Search for the cell housing the specified text and yield its (X, Y) center coordinate. 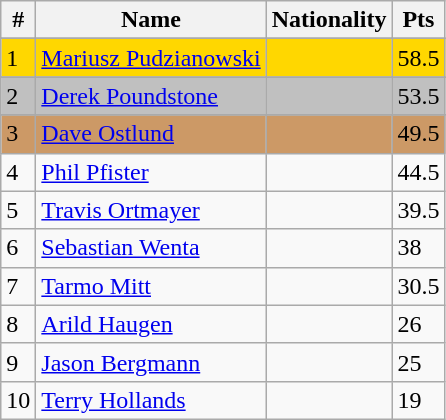
7 (18, 286)
Nationality (329, 20)
Derek Poundstone (151, 96)
19 (418, 400)
Mariusz Pudzianowski (151, 58)
39.5 (418, 210)
Dave Ostlund (151, 134)
26 (418, 324)
53.5 (418, 96)
5 (18, 210)
49.5 (418, 134)
# (18, 20)
4 (18, 172)
10 (18, 400)
6 (18, 248)
25 (418, 362)
Sebastian Wenta (151, 248)
9 (18, 362)
30.5 (418, 286)
Terry Hollands (151, 400)
3 (18, 134)
44.5 (418, 172)
Name (151, 20)
2 (18, 96)
Travis Ortmayer (151, 210)
Arild Haugen (151, 324)
1 (18, 58)
8 (18, 324)
Jason Bergmann (151, 362)
Pts (418, 20)
Tarmo Mitt (151, 286)
Phil Pfister (151, 172)
58.5 (418, 58)
38 (418, 248)
